Extract the [x, y] coordinate from the center of the cell holding the provided text.  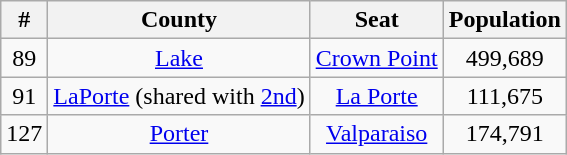
89 [24, 58]
Population [504, 20]
174,791 [504, 134]
Crown Point [376, 58]
111,675 [504, 96]
127 [24, 134]
Porter [179, 134]
# [24, 20]
91 [24, 96]
Seat [376, 20]
Lake [179, 58]
County [179, 20]
499,689 [504, 58]
La Porte [376, 96]
Valparaiso [376, 134]
LaPorte (shared with 2nd) [179, 96]
